Search for the cell housing the specified text and yield its (X, Y) center coordinate. 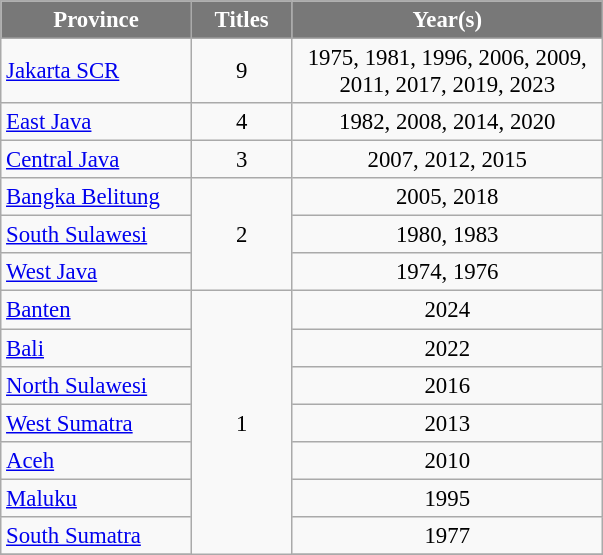
Bangka Belitung (96, 197)
4 (242, 122)
West Java (96, 273)
2024 (448, 310)
West Sumatra (96, 423)
East Java (96, 122)
1975, 1981, 1996, 2006, 2009, 2011, 2017, 2019, 2023 (448, 72)
1974, 1976 (448, 273)
Aceh (96, 460)
Central Java (96, 160)
Province (96, 20)
2013 (448, 423)
3 (242, 160)
2022 (448, 348)
South Sulawesi (96, 235)
1 (242, 422)
2016 (448, 385)
2010 (448, 460)
9 (242, 72)
Bali (96, 348)
South Sumatra (96, 536)
Banten (96, 310)
1995 (448, 498)
Titles (242, 20)
Year(s) (448, 20)
2005, 2018 (448, 197)
1977 (448, 536)
North Sulawesi (96, 385)
2007, 2012, 2015 (448, 160)
1980, 1983 (448, 235)
Maluku (96, 498)
1982, 2008, 2014, 2020 (448, 122)
Jakarta SCR (96, 72)
2 (242, 234)
